Search for the cell housing the specified text and yield its (X, Y) center coordinate. 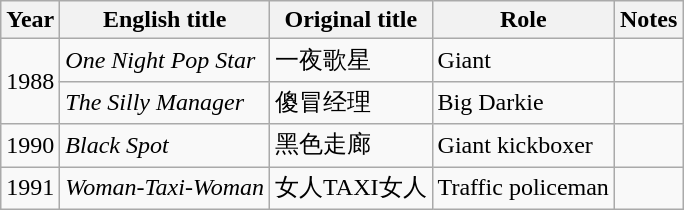
Notes (648, 20)
Traffic policeman (523, 188)
1988 (30, 82)
1990 (30, 146)
Giant kickboxer (523, 146)
One Night Pop Star (165, 60)
Big Darkie (523, 102)
Role (523, 20)
English title (165, 20)
Giant (523, 60)
1991 (30, 188)
一夜歌星 (351, 60)
The Silly Manager (165, 102)
傻冒经理 (351, 102)
Black Spot (165, 146)
Original title (351, 20)
Woman-Taxi-Woman (165, 188)
Year (30, 20)
女人TAXI女人 (351, 188)
黑色走廊 (351, 146)
